Output the [X, Y] coordinate of the center of the cell containing the given text.  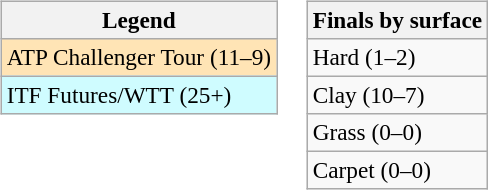
Clay (10–7) [397, 95]
Grass (0–0) [397, 133]
Finals by surface [397, 20]
Legend [138, 20]
Carpet (0–0) [397, 171]
ITF Futures/WTT (25+) [138, 95]
ATP Challenger Tour (11–9) [138, 57]
Hard (1–2) [397, 57]
